Scan for the cell matching the given text and deliver its [X, Y] coordinate at center. 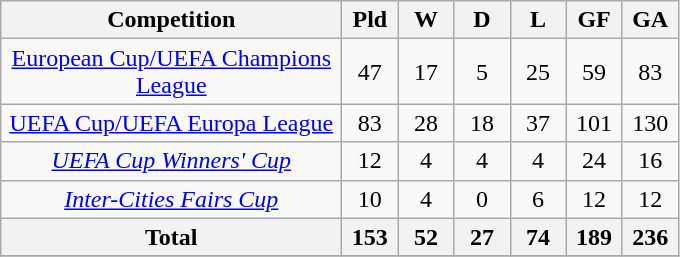
W [426, 20]
UEFA Cup/UEFA Europa League [172, 123]
18 [482, 123]
153 [370, 237]
28 [426, 123]
5 [482, 72]
47 [370, 72]
25 [538, 72]
189 [594, 237]
130 [650, 123]
L [538, 20]
GF [594, 20]
27 [482, 237]
European Cup/UEFA Champions League [172, 72]
UEFA Cup Winners' Cup [172, 161]
236 [650, 237]
0 [482, 199]
101 [594, 123]
Total [172, 237]
16 [650, 161]
17 [426, 72]
GA [650, 20]
Competition [172, 20]
24 [594, 161]
D [482, 20]
37 [538, 123]
59 [594, 72]
6 [538, 199]
52 [426, 237]
10 [370, 199]
Pld [370, 20]
Inter-Cities Fairs Cup [172, 199]
74 [538, 237]
